Return (X, Y) of the center of cell containing provided text 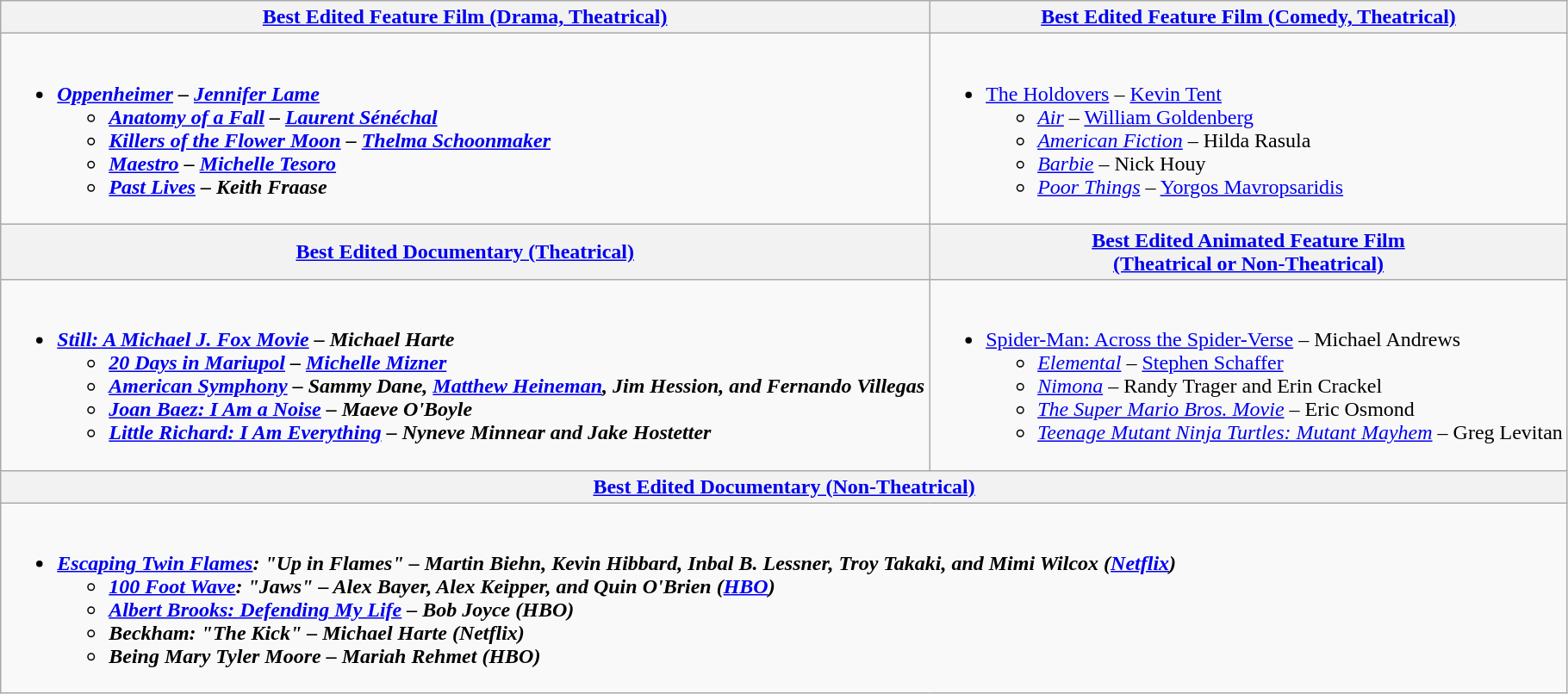
Best Edited Feature Film (Comedy, Theatrical) (1249, 17)
Best Edited Documentary (Non-Theatrical) (784, 486)
The Holdovers – Kevin TentAir – William GoldenbergAmerican Fiction – Hilda RasulaBarbie – Nick HouyPoor Things – Yorgos Mavropsaridis (1249, 129)
Best Edited Documentary (Theatrical) (465, 251)
Best Edited Animated Feature Film(Theatrical or Non-Theatrical) (1249, 251)
Best Edited Feature Film (Drama, Theatrical) (465, 17)
